Scan for the cell matching the given text and deliver its (x, y) coordinate at center. 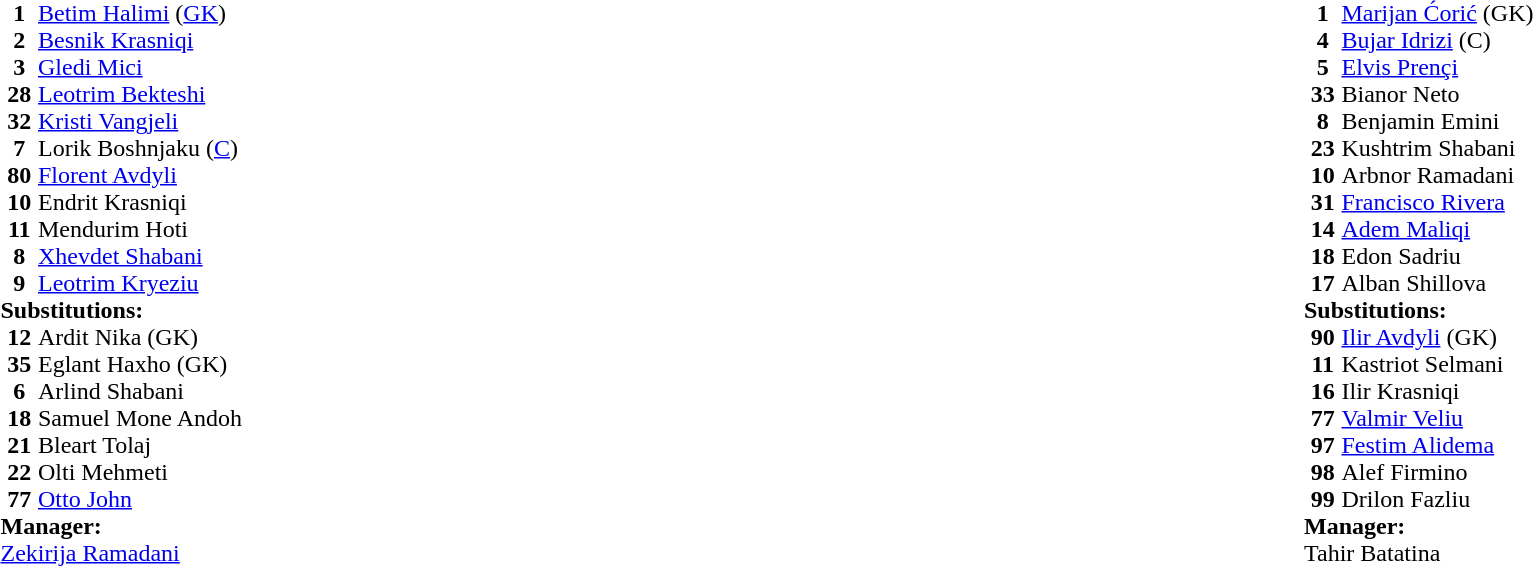
4 (1323, 40)
35 (19, 364)
32 (19, 122)
33 (1323, 94)
Samuel Mone Andoh (140, 418)
Leotrim Bekteshi (140, 94)
7 (19, 148)
Endrit Krasniqi (140, 202)
23 (1323, 148)
Gledi Mici (140, 68)
Bleart Tolaj (140, 446)
Otto John (140, 500)
21 (19, 446)
Ardit Nika (GK) (140, 338)
6 (19, 392)
2 (19, 40)
14 (1323, 230)
5 (1323, 68)
Leotrim Kryeziu (140, 284)
16 (1323, 392)
12 (19, 338)
97 (1323, 446)
Besnik Krasniqi (140, 40)
22 (19, 472)
90 (1323, 338)
Eglant Haxho (GK) (140, 364)
98 (1323, 472)
80 (19, 176)
Xhevdet Shabani (140, 256)
99 (1323, 500)
Olti Mehmeti (140, 472)
Florent Avdyli (140, 176)
Betim Halimi (GK) (140, 14)
Mendurim Hoti (140, 230)
3 (19, 68)
9 (19, 284)
31 (1323, 202)
Kristi Vangjeli (140, 122)
Lorik Boshnjaku (C) (140, 148)
28 (19, 94)
Arlind Shabani (140, 392)
17 (1323, 284)
